Scan for the cell matching the given text and deliver its [x, y] coordinate at center. 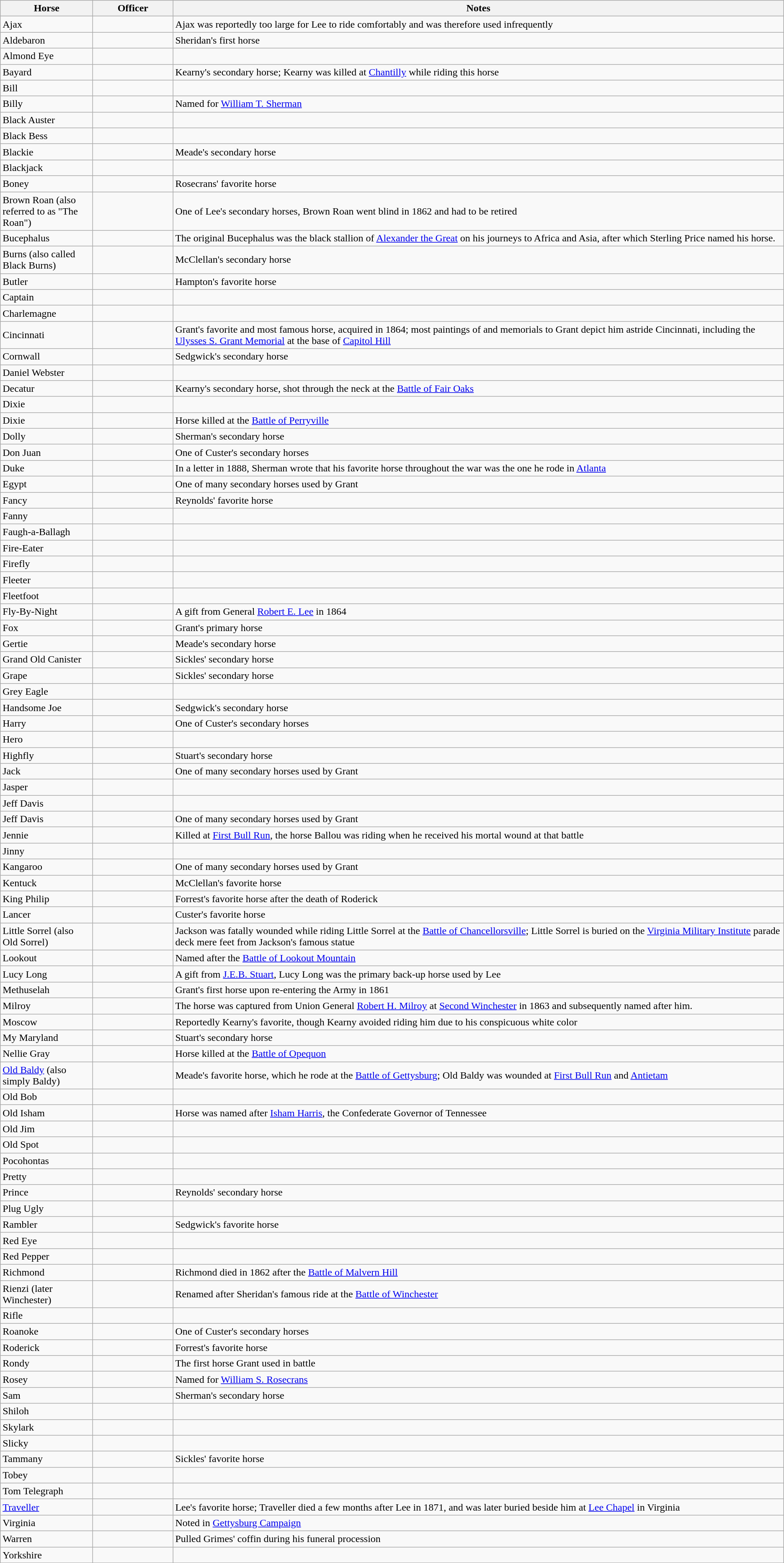
Reynolds' secondary horse [478, 1193]
In a letter in 1888, Sherman wrote that his favorite horse throughout the war was the one he rode in Atlanta [478, 468]
Firefly [47, 564]
Cornwall [47, 357]
Captain [47, 298]
Slicky [47, 1443]
Old Spot [47, 1145]
Forrest's favorite horse [478, 1348]
Meade's favorite horse, which he rode at the Battle of Gettysburg; Old Baldy was wounded at First Bull Run and Antietam [478, 1075]
Charlemagne [47, 313]
Fly-By-Night [47, 612]
Horse killed at the Battle of Opequon [478, 1054]
Rondy [47, 1364]
Traveller [47, 1507]
Red Eye [47, 1240]
Lee's favorite horse; Traveller died a few months after Lee in 1871, and was later buried beside him at Lee Chapel in Virginia [478, 1507]
Methuselah [47, 990]
Rifle [47, 1316]
Fox [47, 628]
Prince [47, 1193]
Daniel Webster [47, 373]
Grape [47, 675]
Richmond [47, 1272]
Kangaroo [47, 867]
Fire-Eater [47, 548]
Rambler [47, 1224]
Sheridan's first horse [478, 40]
Fanny [47, 516]
Lookout [47, 958]
Billy [47, 104]
Warren [47, 1539]
Roanoke [47, 1332]
A gift from General Robert E. Lee in 1864 [478, 612]
Hampton's favorite horse [478, 282]
Bucephalus [47, 238]
Old Baldy (also simply Baldy) [47, 1075]
Highfly [47, 756]
Blackie [47, 152]
Black Auster [47, 120]
Black Bess [47, 136]
Noted in Gettysburg Campaign [478, 1523]
Bill [47, 88]
Forrest's favorite horse after the death of Roderick [478, 899]
Old Bob [47, 1097]
The original Bucephalus was the black stallion of Alexander the Great on his journeys to Africa and Asia, after which Sterling Price named his horse. [478, 238]
Faugh-a-Ballagh [47, 532]
My Maryland [47, 1038]
Gertie [47, 644]
Jack [47, 771]
Harry [47, 723]
Pocohontas [47, 1161]
Reportedly Kearny's favorite, though Kearny avoided riding him due to his conspicuous white color [478, 1022]
Rosecrans' favorite horse [478, 184]
Handsome Joe [47, 707]
Tom Telegraph [47, 1491]
Officer [133, 8]
Lancer [47, 915]
Renamed after Sheridan's famous ride at the Battle of Winchester [478, 1294]
Rienzi (later Winchester) [47, 1294]
The first horse Grant used in battle [478, 1364]
Named for William S. Rosecrans [478, 1379]
Skylark [47, 1427]
Kearny's secondary horse, shot through the neck at the Battle of Fair Oaks [478, 388]
Grand Old Canister [47, 660]
Named after the Battle of Lookout Mountain [478, 958]
Don Juan [47, 452]
Pulled Grimes' coffin during his funeral procession [478, 1539]
Sam [47, 1395]
One of Lee's secondary horses, Brown Roan went blind in 1862 and had to be retired [478, 211]
Lucy Long [47, 974]
Shiloh [47, 1411]
Fancy [47, 500]
Killed at First Bull Run, the horse Ballou was riding when he received his mortal wound at that battle [478, 835]
King Philip [47, 899]
Burns (also called Black Burns) [47, 260]
Kearny's secondary horse; Kearny was killed at Chantilly while riding this horse [478, 72]
Decatur [47, 388]
McClellan's favorite horse [478, 883]
Horse killed at the Battle of Perryville [478, 420]
Notes [478, 8]
Roderick [47, 1348]
Jasper [47, 787]
Little Sorrel (also Old Sorrel) [47, 936]
Pretty [47, 1177]
Tammany [47, 1459]
Sickles' favorite horse [478, 1459]
Blackjack [47, 168]
Plug Ugly [47, 1208]
Yorkshire [47, 1555]
Bayard [47, 72]
Fleeter [47, 580]
Egypt [47, 484]
Richmond died in 1862 after the Battle of Malvern Hill [478, 1272]
Ajax [47, 24]
Hero [47, 739]
Milroy [47, 1006]
Rosey [47, 1379]
Fleetfoot [47, 596]
Nellie Gray [47, 1054]
Boney [47, 184]
Reynolds' favorite horse [478, 500]
Kentuck [47, 883]
Old Isham [47, 1113]
Horse [47, 8]
Brown Roan (also referred to as "The Roan") [47, 211]
Aldebaron [47, 40]
McClellan's secondary horse [478, 260]
Grant's primary horse [478, 628]
Virginia [47, 1523]
Red Pepper [47, 1256]
Named for William T. Sherman [478, 104]
Dolly [47, 436]
Tobey [47, 1475]
Grey Eagle [47, 691]
The horse was captured from Union General Robert H. Milroy at Second Winchester in 1863 and subsequently named after him. [478, 1006]
Cincinnati [47, 335]
Butler [47, 282]
Jennie [47, 835]
A gift from J.E.B. Stuart, Lucy Long was the primary back-up horse used by Lee [478, 974]
Moscow [47, 1022]
Old Jim [47, 1129]
Ajax was reportedly too large for Lee to ride comfortably and was therefore used infrequently [478, 24]
Duke [47, 468]
Grant's first horse upon re-entering the Army in 1861 [478, 990]
Custer's favorite horse [478, 915]
Horse was named after Isham Harris, the Confederate Governor of Tennessee [478, 1113]
Jinny [47, 851]
Almond Eye [47, 56]
Sedgwick's favorite horse [478, 1224]
